Pinpoint the cell where the given text exists, returning its (x, y) midpoint coordinate. 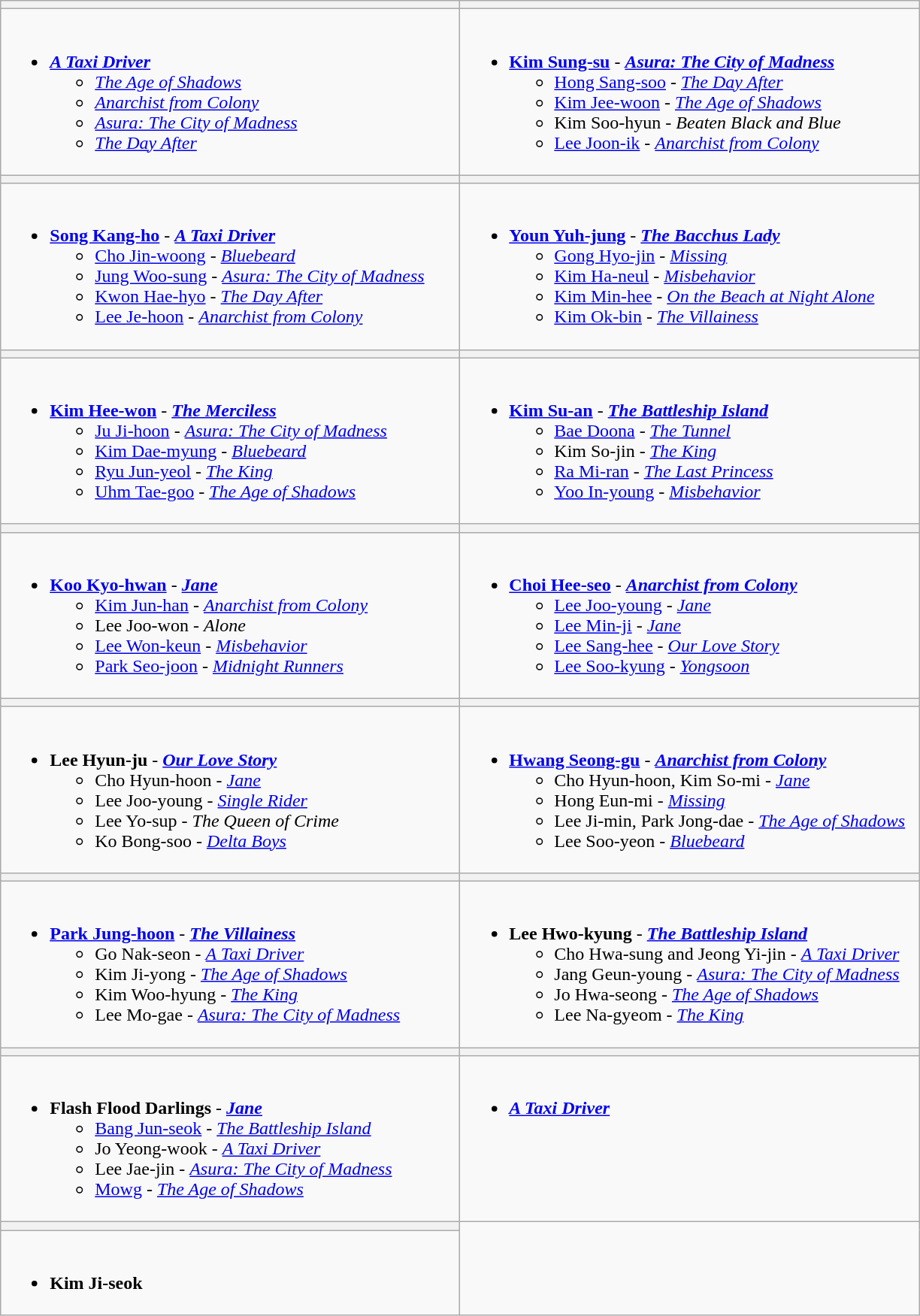
Choi Hee-seo - Anarchist from ColonyLee Joo-young - JaneLee Min-ji - JaneLee Sang-hee - Our Love StoryLee Soo-kyung - Yongsoon (690, 615)
Kim Su-an - The Battleship IslandBae Doona - The TunnelKim So-jin - The KingRa Mi-ran - The Last PrincessYoo In-young - Misbehavior (690, 440)
Lee Hyun-ju - Our Love StoryCho Hyun-hoon - JaneLee Joo-young - Single RiderLee Yo-sup - The Queen of CrimeKo Bong-soo - Delta Boys (230, 789)
Koo Kyo-hwan - JaneKim Jun-han - Anarchist from ColonyLee Joo-won - AloneLee Won-keun - MisbehaviorPark Seo-joon - Midnight Runners (230, 615)
A Taxi DriverThe Age of ShadowsAnarchist from ColonyAsura: The City of MadnessThe Day After (230, 92)
A Taxi Driver (690, 1139)
Kim Hee-won - The MercilessJu Ji-hoon - Asura: The City of MadnessKim Dae-myung - BluebeardRyu Jun-yeol - The KingUhm Tae-goo - The Age of Shadows (230, 440)
Kim Ji-seok (230, 1273)
Youn Yuh-jung - The Bacchus LadyGong Hyo-jin - MissingKim Ha-neul - MisbehaviorKim Min-hee - On the Beach at Night AloneKim Ok-bin - The Villainess (690, 266)
